Capture the cell that displays the provided text and extract its [x, y] central coordinate. 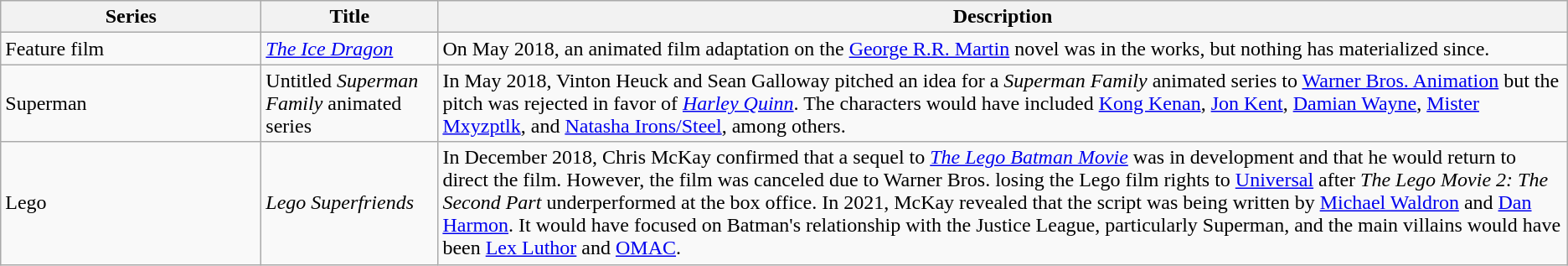
Title [350, 17]
Lego Superfriends [350, 203]
Superman [131, 103]
Feature film [131, 49]
On May 2018, an animated film adaptation on the George R.R. Martin novel was in the works, but nothing has materialized since. [1003, 49]
Untitled Superman Family animated series [350, 103]
The Ice Dragon [350, 49]
Series [131, 17]
Description [1003, 17]
Lego [131, 203]
